Locate the cell with the specified text and output its [X, Y] center coordinate. 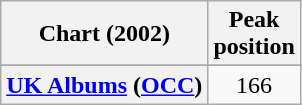
Chart (2002) [104, 34]
UK Albums (OCC) [104, 85]
Peakposition [254, 34]
166 [254, 85]
